Identify which cell holds the provided text, then report its (x, y) central coordinate. 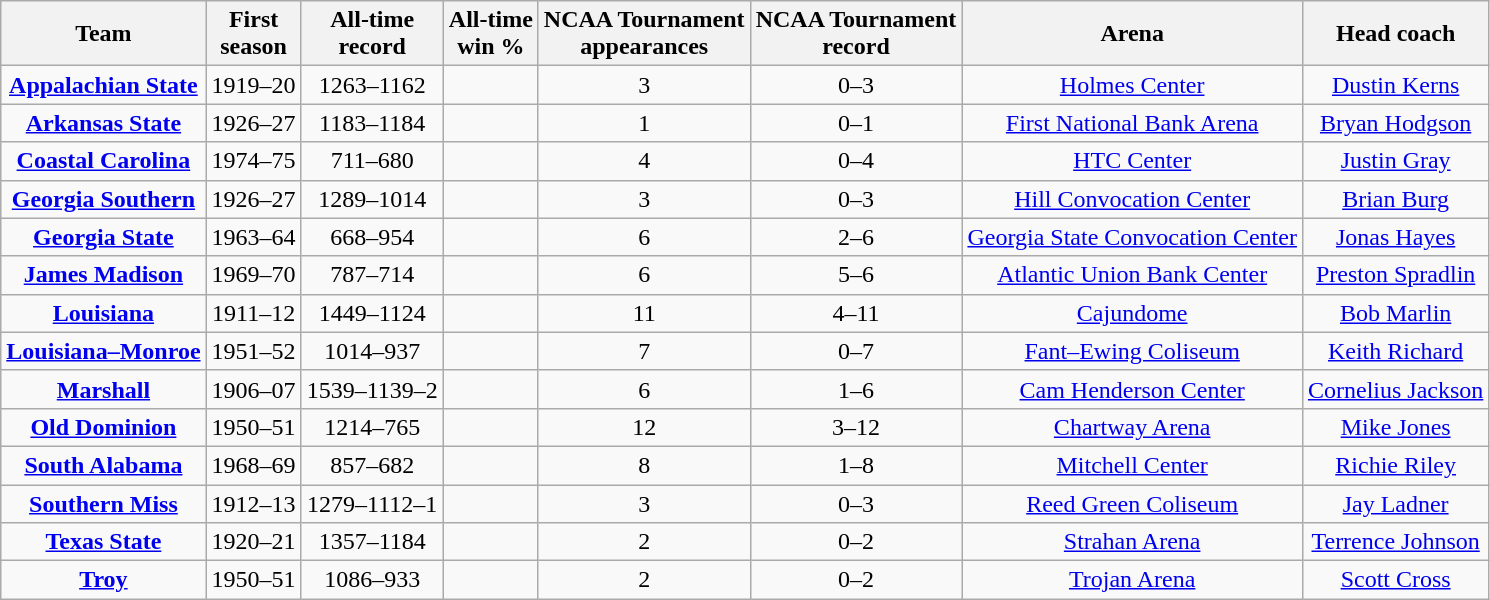
Holmes Center (1132, 85)
Strahan Arena (1132, 542)
Dustin Kerns (1395, 85)
1920–21 (254, 542)
Troy (104, 580)
All-timewin % (490, 34)
0–1 (856, 123)
1968–69 (254, 465)
Trojan Arena (1132, 580)
Jay Ladner (1395, 503)
Chartway Arena (1132, 427)
1–6 (856, 389)
1974–75 (254, 161)
Marshall (104, 389)
1912–13 (254, 503)
4 (644, 161)
Bob Marlin (1395, 313)
Fant–Ewing Coliseum (1132, 351)
Justin Gray (1395, 161)
1539–1139–2 (372, 389)
Hill Convocation Center (1132, 199)
1 (644, 123)
Louisiana–Monroe (104, 351)
Coastal Carolina (104, 161)
Brian Burg (1395, 199)
South Alabama (104, 465)
0–4 (856, 161)
Reed Green Coliseum (1132, 503)
857–682 (372, 465)
1357–1184 (372, 542)
Cornelius Jackson (1395, 389)
Terrence Johnson (1395, 542)
4–11 (856, 313)
Mitchell Center (1132, 465)
Richie Riley (1395, 465)
3–12 (856, 427)
1951–52 (254, 351)
NCAA Tournamentrecord (856, 34)
Louisiana (104, 313)
1086–933 (372, 580)
Bryan Hodgson (1395, 123)
Atlantic Union Bank Center (1132, 275)
Team (104, 34)
Preston Spradlin (1395, 275)
1014–937 (372, 351)
Georgia State (104, 237)
HTC Center (1132, 161)
1911–12 (254, 313)
Appalachian State (104, 85)
Texas State (104, 542)
8 (644, 465)
5–6 (856, 275)
1963–64 (254, 237)
1919–20 (254, 85)
711–680 (372, 161)
668–954 (372, 237)
Keith Richard (1395, 351)
Cajundome (1132, 313)
Georgia Southern (104, 199)
1906–07 (254, 389)
Scott Cross (1395, 580)
Arkansas State (104, 123)
First National Bank Arena (1132, 123)
Head coach (1395, 34)
1449–1124 (372, 313)
Southern Miss (104, 503)
Mike Jones (1395, 427)
1–8 (856, 465)
NCAA Tournamentappearances (644, 34)
1263–1162 (372, 85)
2–6 (856, 237)
Georgia State Convocation Center (1132, 237)
Cam Henderson Center (1132, 389)
Jonas Hayes (1395, 237)
1969–70 (254, 275)
James Madison (104, 275)
Old Dominion (104, 427)
All-timerecord (372, 34)
Arena (1132, 34)
12 (644, 427)
1183–1184 (372, 123)
Firstseason (254, 34)
1289–1014 (372, 199)
787–714 (372, 275)
11 (644, 313)
1279–1112–1 (372, 503)
7 (644, 351)
1214–765 (372, 427)
0–7 (856, 351)
